Return the (X, Y) coordinate for the center point of the cell that contains the specified text.  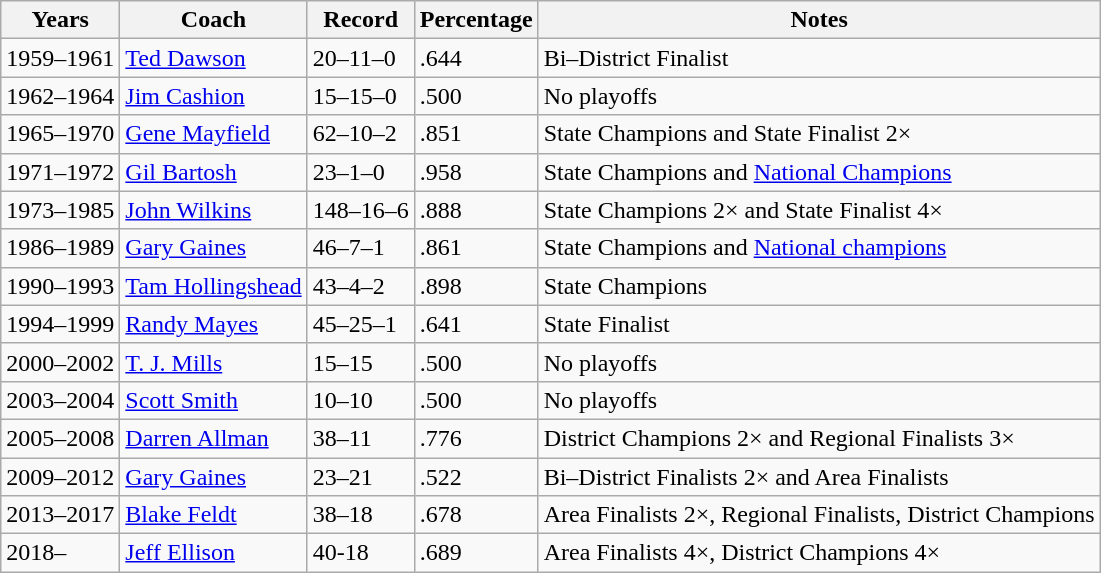
.644 (476, 58)
1962–1964 (60, 96)
.888 (476, 210)
15–15 (360, 362)
District Champions 2× and Regional Finalists 3× (819, 438)
10–10 (360, 400)
38–11 (360, 438)
State Finalist (819, 324)
15–15–0 (360, 96)
1965–1970 (60, 134)
1959–1961 (60, 58)
T. J. Mills (214, 362)
2018– (60, 553)
1971–1972 (60, 172)
Gil Bartosh (214, 172)
Notes (819, 20)
Gene Mayfield (214, 134)
46–7–1 (360, 248)
Years (60, 20)
.776 (476, 438)
State Champions 2× and State Finalist 4× (819, 210)
Percentage (476, 20)
Ted Dawson (214, 58)
45–25–1 (360, 324)
40-18 (360, 553)
Darren Allman (214, 438)
43–4–2 (360, 286)
Tam Hollingshead (214, 286)
23–21 (360, 477)
.958 (476, 172)
Jim Cashion (214, 96)
John Wilkins (214, 210)
2013–2017 (60, 515)
.861 (476, 248)
Record (360, 20)
Area Finalists 2×, Regional Finalists, District Champions (819, 515)
148–16–6 (360, 210)
State Champions (819, 286)
Blake Feldt (214, 515)
State Champions and State Finalist 2× (819, 134)
State Champions and National Champions (819, 172)
1990–1993 (60, 286)
38–18 (360, 515)
Area Finalists 4×, District Champions 4× (819, 553)
Bi–District Finalists 2× and Area Finalists (819, 477)
2003–2004 (60, 400)
.898 (476, 286)
20–11–0 (360, 58)
Scott Smith (214, 400)
23–1–0 (360, 172)
.678 (476, 515)
2000–2002 (60, 362)
Bi–District Finalist (819, 58)
Coach (214, 20)
2009–2012 (60, 477)
62–10–2 (360, 134)
Randy Mayes (214, 324)
2005–2008 (60, 438)
.522 (476, 477)
.641 (476, 324)
1994–1999 (60, 324)
Jeff Ellison (214, 553)
State Champions and National champions (819, 248)
1986–1989 (60, 248)
1973–1985 (60, 210)
.689 (476, 553)
.851 (476, 134)
